Locate the cell with the specified text and output its [x, y] center coordinate. 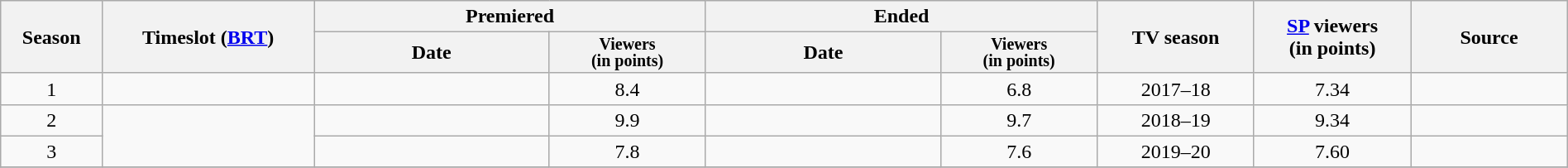
8.4 [627, 89]
Ended [901, 17]
2019–20 [1176, 151]
7.8 [627, 151]
2018–19 [1176, 120]
1 [51, 89]
TV season [1176, 37]
9.7 [1019, 120]
7.6 [1019, 151]
6.8 [1019, 89]
9.34 [1331, 120]
9.9 [627, 120]
SP viewers(in points) [1331, 37]
Timeslot (BRT) [208, 37]
2 [51, 120]
7.60 [1331, 151]
Season [51, 37]
7.34 [1331, 89]
Premiered [510, 17]
Source [1489, 37]
2017–18 [1176, 89]
3 [51, 151]
